Detect which cell encompasses the target text, then output its [x, y] center coordinate. 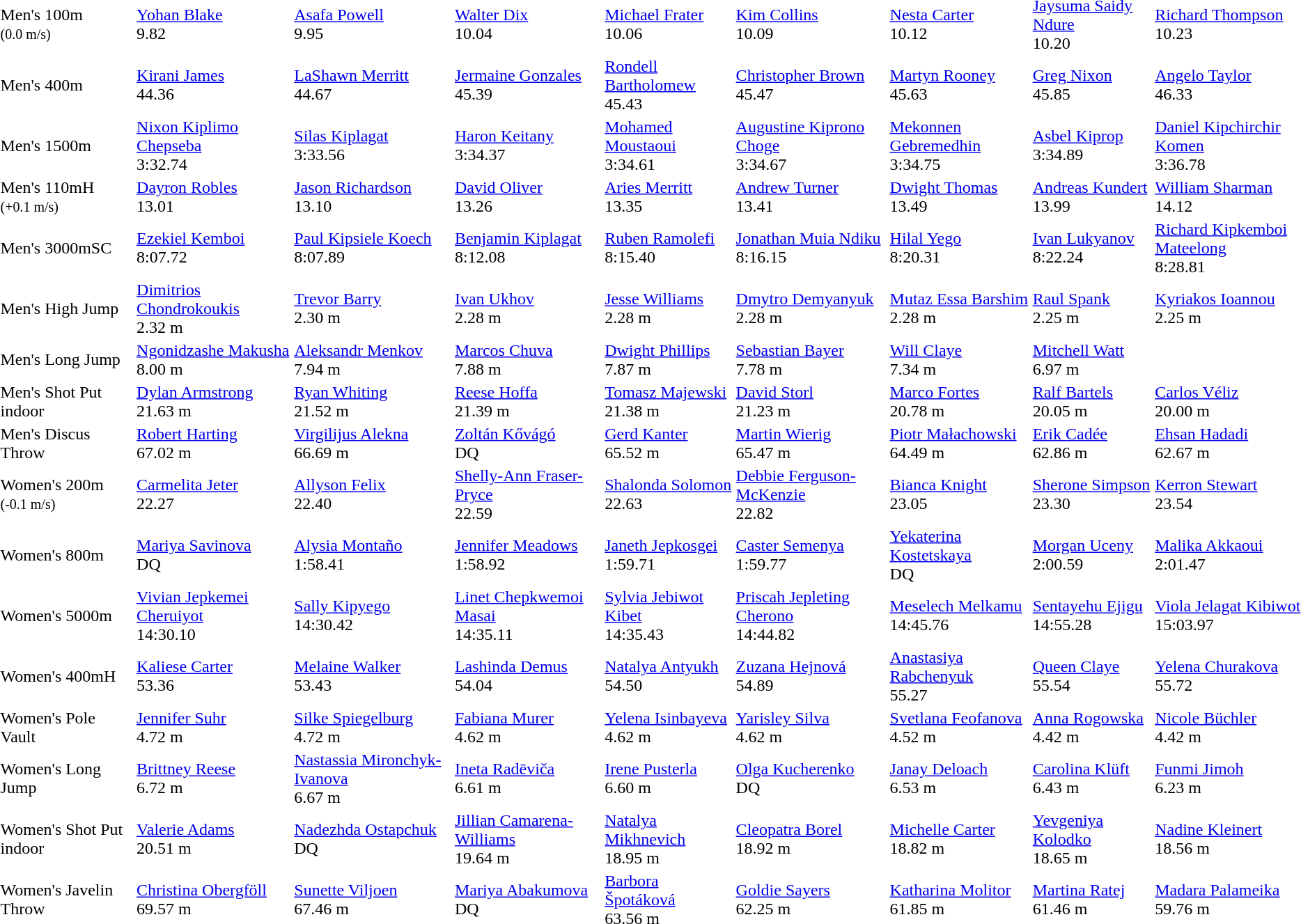
Mariya Savinova DQ [213, 555]
Jonathan Muia Ndiku 8:16.15 [811, 248]
Valerie Adams 20.51 m [213, 839]
David Storl 21.23 m [811, 401]
Tomasz Majewski 21.38 m [669, 401]
Martin Wierig 65.47 m [811, 443]
Sherone Simpson 23.30 [1091, 494]
Trevor Barry 2.30 m [373, 308]
Shelly-Ann Fraser-Pryce 22.59 [527, 494]
Kirani James 44.36 [213, 85]
Raul Spank 2.25 m [1091, 308]
Michelle Carter 18.82 m [959, 839]
Robert Harting 67.02 m [213, 443]
Dmytro Demyanyuk 2.28 m [811, 308]
Gerd Kanter 65.52 m [669, 443]
Nadezhda Ostapchuk DQ [373, 839]
Silke Spiegelburg 4.72 m [373, 727]
Mitchell Watt 6.97 m [1091, 359]
Vivian Jepkemei Cheruiyot 14:30.10 [213, 616]
Andreas Kundert 13.99 [1091, 196]
Mekonnen Gebremedhin 3:34.75 [959, 146]
David Oliver 13.26 [527, 196]
Sebastian Bayer 7.78 m [811, 359]
Ruben Ramolefi 8:15.40 [669, 248]
Lashinda Demus 54.04 [527, 676]
Greg Nixon 45.85 [1091, 85]
Hilal Yego 8:20.31 [959, 248]
Benjamin Kiplagat 8:12.08 [527, 248]
Virgilijus Alekna 66.69 m [373, 443]
Will Claye 7.34 m [959, 359]
Asbel Kiprop 3:34.89 [1091, 146]
LaShawn Merritt 44.67 [373, 85]
Jillian Camarena-Williams 19.64 m [527, 839]
Ezekiel Kemboi 8:07.72 [213, 248]
Anna Rogowska 4.42 m [1091, 727]
Paul Kipsiele Koech 8:07.89 [373, 248]
Carmelita Jeter 22.27 [213, 494]
Morgan Uceny 2:00.59 [1091, 555]
Fabiana Murer 4.62 m [527, 727]
Melaine Walker 53.43 [373, 676]
Yevgeniya Kolodko 18.65 m [1091, 839]
Aleksandr Menkov 7.94 m [373, 359]
Priscah Jepleting Cherono 14:44.82 [811, 616]
Reese Hoffa 21.39 m [527, 401]
Dayron Robles 13.01 [213, 196]
Erik Cadée 62.86 m [1091, 443]
Christopher Brown 45.47 [811, 85]
Nastassia Mironchyk-Ivanova 6.67 m [373, 778]
Ivan Lukyanov 8:22.24 [1091, 248]
Jermaine Gonzales 45.39 [527, 85]
Olga Kucherenko DQ [811, 778]
Dylan Armstrong 21.63 m [213, 401]
Jennifer Meadows 1:58.92 [527, 555]
Ineta Radēviča 6.61 m [527, 778]
Piotr Małachowski 64.49 m [959, 443]
Dimitrios Chondrokoukis 2.32 m [213, 308]
Allyson Felix 22.40 [373, 494]
Haron Keitany 3:34.37 [527, 146]
Ivan Ukhov 2.28 m [527, 308]
Marcos Chuva 7.88 m [527, 359]
Rondell Bartholomew 45.43 [669, 85]
Queen Claye 55.54 [1091, 676]
Janay Deloach 6.53 m [959, 778]
Yarisley Silva 4.62 m [811, 727]
Janeth Jepkosgei 1:59.71 [669, 555]
Mutaz Essa Barshim 2.28 m [959, 308]
Natalya Antyukh 54.50 [669, 676]
Sally Kipyego 14:30.42 [373, 616]
Yekaterina Kostetskaya DQ [959, 555]
Irene Pusterla 6.60 m [669, 778]
Dwight Thomas 13.49 [959, 196]
Dwight Phillips 7.87 m [669, 359]
Ryan Whiting 21.52 m [373, 401]
Jesse Williams 2.28 m [669, 308]
Augustine Kiprono Choge 3:34.67 [811, 146]
Debbie Ferguson-McKenzie 22.82 [811, 494]
Yelena Isinbayeva 4.62 m [669, 727]
Svetlana Feofanova 4.52 m [959, 727]
Natalya Mikhnevich 18.95 m [669, 839]
Nixon Kiplimo Chepseba 3:32.74 [213, 146]
Aries Merritt 13.35 [669, 196]
Martyn Rooney 45.63 [959, 85]
Mohamed Moustaoui 3:34.61 [669, 146]
Brittney Reese 6.72 m [213, 778]
Jennifer Suhr 4.72 m [213, 727]
Carolina Klüft 6.43 m [1091, 778]
Marco Fortes 20.78 m [959, 401]
Cleopatra Borel 18.92 m [811, 839]
Zuzana Hejnová 54.89 [811, 676]
Ralf Bartels 20.05 m [1091, 401]
Linet Chepkwemoi Masai 14:35.11 [527, 616]
Silas Kiplagat 3:33.56 [373, 146]
Shalonda Solomon 22.63 [669, 494]
Sylvia Jebiwot Kibet 14:35.43 [669, 616]
Meselech Melkamu 14:45.76 [959, 616]
Sentayehu Ejigu 14:55.28 [1091, 616]
Kaliese Carter 53.36 [213, 676]
Anastasiya Rabchenyuk 55.27 [959, 676]
Caster Semenya 1:59.77 [811, 555]
Andrew Turner 13.41 [811, 196]
Jason Richardson 13.10 [373, 196]
Zoltán Kővágó DQ [527, 443]
Ngonidzashe Makusha 8.00 m [213, 359]
Bianca Knight 23.05 [959, 494]
Alysia Montaño 1:58.41 [373, 555]
